Detect which cell encompasses the target text, then output its [x, y] center coordinate. 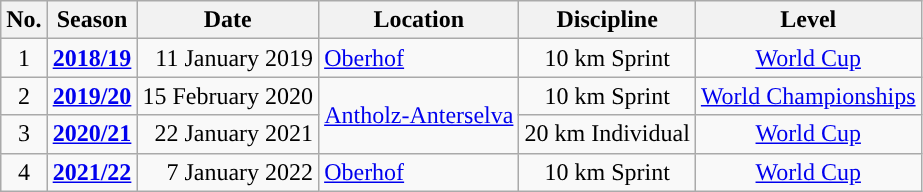
7 January 2022 [228, 172]
Discipline [607, 20]
22 January 2021 [228, 134]
2 [24, 96]
Date [228, 20]
Season [92, 20]
4 [24, 172]
Antholz-Anterselva [419, 115]
2019/20 [92, 96]
No. [24, 20]
20 km Individual [607, 134]
Location [419, 20]
2021/22 [92, 172]
2020/21 [92, 134]
Level [808, 20]
2018/19 [92, 58]
11 January 2019 [228, 58]
3 [24, 134]
15 February 2020 [228, 96]
World Championships [808, 96]
1 [24, 58]
